Locate the cell with the specified text and output its [X, Y] center coordinate. 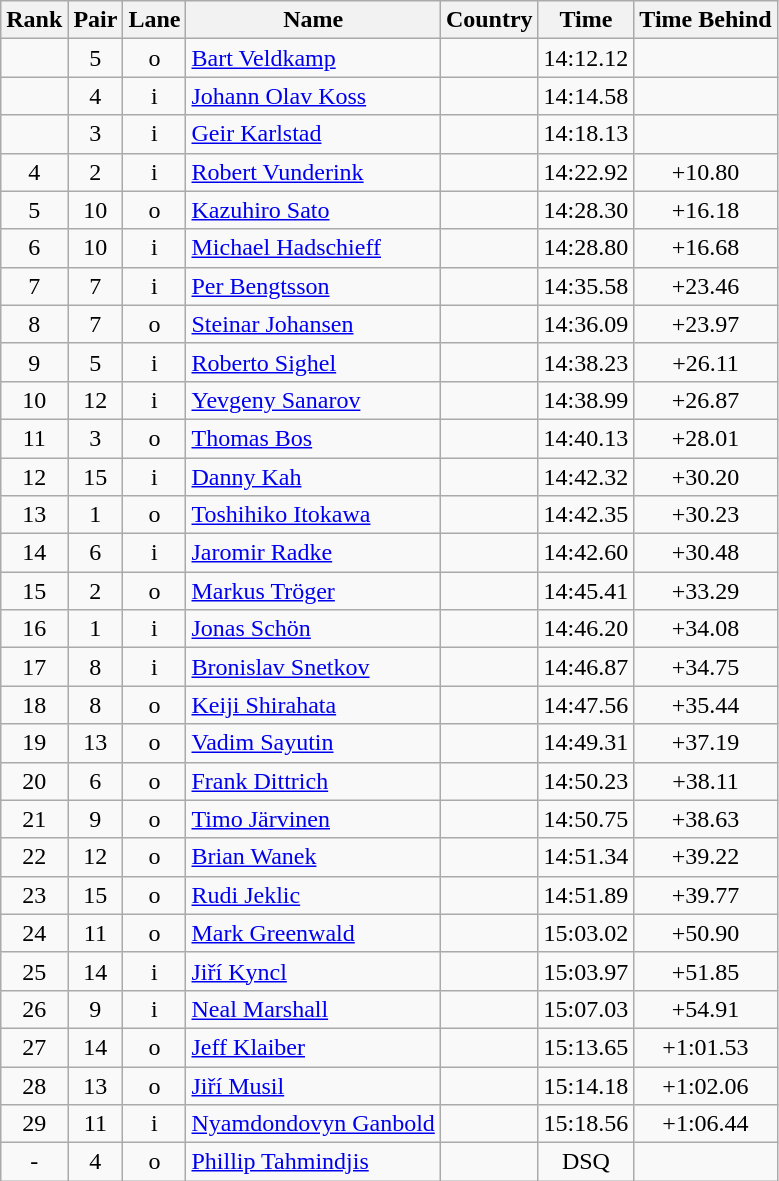
Johann Olav Koss [313, 96]
14:22.92 [586, 172]
Markus Tröger [313, 591]
+51.85 [706, 971]
+37.19 [706, 743]
+1:01.53 [706, 1047]
+30.23 [706, 515]
22 [34, 857]
15:13.65 [586, 1047]
+1:06.44 [706, 1124]
Brian Wanek [313, 857]
Per Bengtsson [313, 286]
14:35.58 [586, 286]
Country [489, 20]
+50.90 [706, 933]
+54.91 [706, 1009]
+30.20 [706, 477]
24 [34, 933]
Kazuhiro Sato [313, 210]
28 [34, 1085]
21 [34, 819]
Nyamdondovyn Ganbold [313, 1124]
17 [34, 667]
+35.44 [706, 705]
Bart Veldkamp [313, 58]
DSQ [586, 1162]
+26.11 [706, 362]
+1:02.06 [706, 1085]
14:36.09 [586, 324]
Keiji Shirahata [313, 705]
14:42.60 [586, 553]
14:47.56 [586, 705]
Timo Järvinen [313, 819]
14:18.13 [586, 134]
+33.29 [706, 591]
+26.87 [706, 400]
Vadim Sayutin [313, 743]
+28.01 [706, 438]
Name [313, 20]
14:50.75 [586, 819]
14:28.30 [586, 210]
Robert Vunderink [313, 172]
15:07.03 [586, 1009]
Pair [96, 20]
14:12.12 [586, 58]
Jeff Klaiber [313, 1047]
16 [34, 629]
Mark Greenwald [313, 933]
15:03.97 [586, 971]
+16.18 [706, 210]
14:51.89 [586, 895]
Yevgeny Sanarov [313, 400]
27 [34, 1047]
15:03.02 [586, 933]
Geir Karlstad [313, 134]
14:49.31 [586, 743]
14:51.34 [586, 857]
Jaromir Radke [313, 553]
19 [34, 743]
14:50.23 [586, 781]
Michael Hadschieff [313, 248]
Jiří Kyncl [313, 971]
Jiří Musil [313, 1085]
14:42.32 [586, 477]
14:40.13 [586, 438]
Steinar Johansen [313, 324]
25 [34, 971]
+30.48 [706, 553]
+10.80 [706, 172]
+38.11 [706, 781]
+16.68 [706, 248]
+39.22 [706, 857]
15:14.18 [586, 1085]
Jonas Schön [313, 629]
+39.77 [706, 895]
Neal Marshall [313, 1009]
Time [586, 20]
Thomas Bos [313, 438]
+23.46 [706, 286]
18 [34, 705]
+34.08 [706, 629]
14:46.20 [586, 629]
26 [34, 1009]
Bronislav Snetkov [313, 667]
20 [34, 781]
+23.97 [706, 324]
23 [34, 895]
14:38.23 [586, 362]
- [34, 1162]
14:42.35 [586, 515]
Danny Kah [313, 477]
14:46.87 [586, 667]
Phillip Tahmindjis [313, 1162]
14:45.41 [586, 591]
Time Behind [706, 20]
15:18.56 [586, 1124]
14:28.80 [586, 248]
Lane [154, 20]
Rudi Jeklic [313, 895]
29 [34, 1124]
Rank [34, 20]
14:38.99 [586, 400]
Roberto Sighel [313, 362]
+38.63 [706, 819]
14:14.58 [586, 96]
Toshihiko Itokawa [313, 515]
+34.75 [706, 667]
Frank Dittrich [313, 781]
